Identify which cell holds the provided text, then report its (x, y) central coordinate. 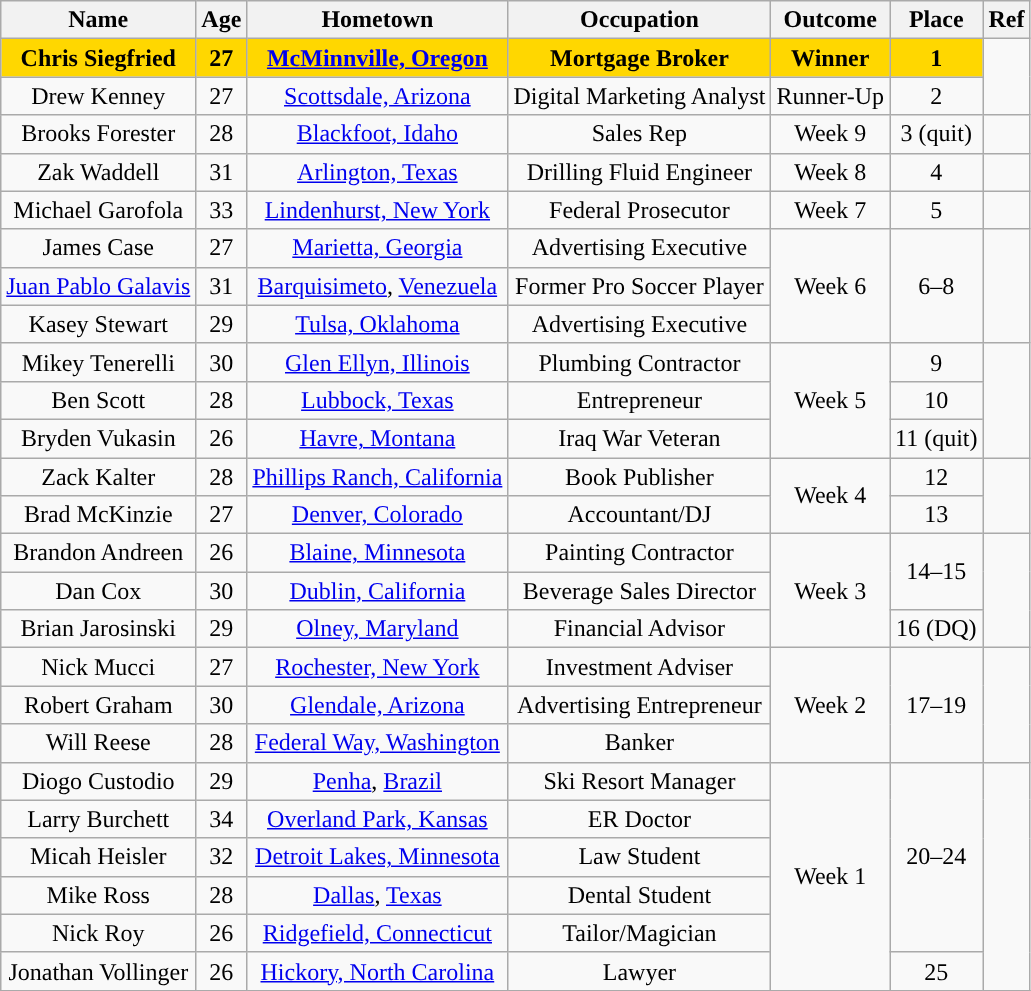
Tulsa, Oklahoma (378, 324)
5 (936, 210)
Overland Park, Kansas (378, 819)
Glendale, Arizona (378, 705)
Week 9 (830, 134)
Name (98, 20)
Book Publisher (640, 477)
Week 7 (830, 210)
Marietta, Georgia (378, 248)
Detroit Lakes, Minnesota (378, 857)
Week 4 (830, 496)
9 (936, 362)
3 (quit) (936, 134)
Beverage Sales Director (640, 591)
Will Reese (98, 743)
Federal Prosecutor (640, 210)
Painting Contractor (640, 553)
Mortgage Broker (640, 58)
Zak Waddell (98, 172)
Digital Marketing Analyst (640, 96)
Brandon Andreen (98, 553)
17–19 (936, 705)
Iraq War Veteran (640, 438)
Larry Burchett (98, 819)
Dublin, California (378, 591)
Diogo Custodio (98, 781)
Brad McKinzie (98, 515)
Ridgefield, Connecticut (378, 933)
Phillips Ranch, California (378, 477)
McMinnville, Oregon (378, 58)
Bryden Vukasin (98, 438)
34 (222, 819)
Michael Garofola (98, 210)
Place (936, 20)
Mike Ross (98, 895)
Week 6 (830, 286)
2 (936, 96)
Advertising Entrepreneur (640, 705)
13 (936, 515)
Dallas, Texas (378, 895)
Week 3 (830, 591)
Lubbock, Texas (378, 400)
Ski Resort Manager (640, 781)
Financial Advisor (640, 629)
Occupation (640, 20)
Zack Kalter (98, 477)
Mikey Tenerelli (98, 362)
Denver, Colorado (378, 515)
Hickory, North Carolina (378, 971)
Lindenhurst, New York (378, 210)
Olney, Maryland (378, 629)
Nick Mucci (98, 667)
Hometown (378, 20)
16 (DQ) (936, 629)
Sales Rep (640, 134)
Havre, Montana (378, 438)
Barquisimeto, Venezuela (378, 286)
Blackfoot, Idaho (378, 134)
Rochester, New York (378, 667)
Juan Pablo Galavis (98, 286)
Week 2 (830, 705)
Brian Jarosinski (98, 629)
James Case (98, 248)
Tailor/Magician (640, 933)
Entrepreneur (640, 400)
33 (222, 210)
Winner (830, 58)
Ben Scott (98, 400)
Week 1 (830, 876)
Dan Cox (98, 591)
Blaine, Minnesota (378, 553)
Drilling Fluid Engineer (640, 172)
Accountant/DJ (640, 515)
Banker (640, 743)
12 (936, 477)
Chris Siegfried (98, 58)
11 (quit) (936, 438)
Federal Way, Washington (378, 743)
Investment Adviser (640, 667)
6–8 (936, 286)
10 (936, 400)
Former Pro Soccer Player (640, 286)
Age (222, 20)
Runner-Up (830, 96)
Law Student (640, 857)
Micah Heisler (98, 857)
Penha, Brazil (378, 781)
1 (936, 58)
Ref (1006, 20)
Kasey Stewart (98, 324)
Lawyer (640, 971)
20–24 (936, 857)
Plumbing Contractor (640, 362)
Week 5 (830, 400)
Drew Kenney (98, 96)
Glen Ellyn, Illinois (378, 362)
Brooks Forester (98, 134)
25 (936, 971)
4 (936, 172)
Nick Roy (98, 933)
Arlington, Texas (378, 172)
Week 8 (830, 172)
14–15 (936, 572)
ER Doctor (640, 819)
Scottsdale, Arizona (378, 96)
Robert Graham (98, 705)
Jonathan Vollinger (98, 971)
Outcome (830, 20)
32 (222, 857)
Dental Student (640, 895)
